Return the (x, y) coordinate for the center point of the cell that contains the specified text.  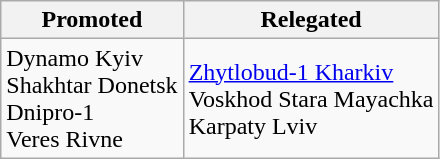
Promoted (92, 20)
Zhytlobud-1 Kharkiv Voskhod Stara Mayachka Karpaty Lviv (311, 98)
Dynamo KyivShakhtar DonetskDnipro-1Veres Rivne (92, 98)
Relegated (311, 20)
